Pinpoint the cell where the given text exists, returning its [x, y] midpoint coordinate. 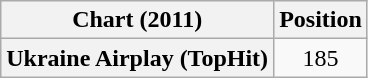
185 [321, 58]
Ukraine Airplay (TopHit) [138, 58]
Chart (2011) [138, 20]
Position [321, 20]
